Search for the cell housing the specified text and yield its [X, Y] center coordinate. 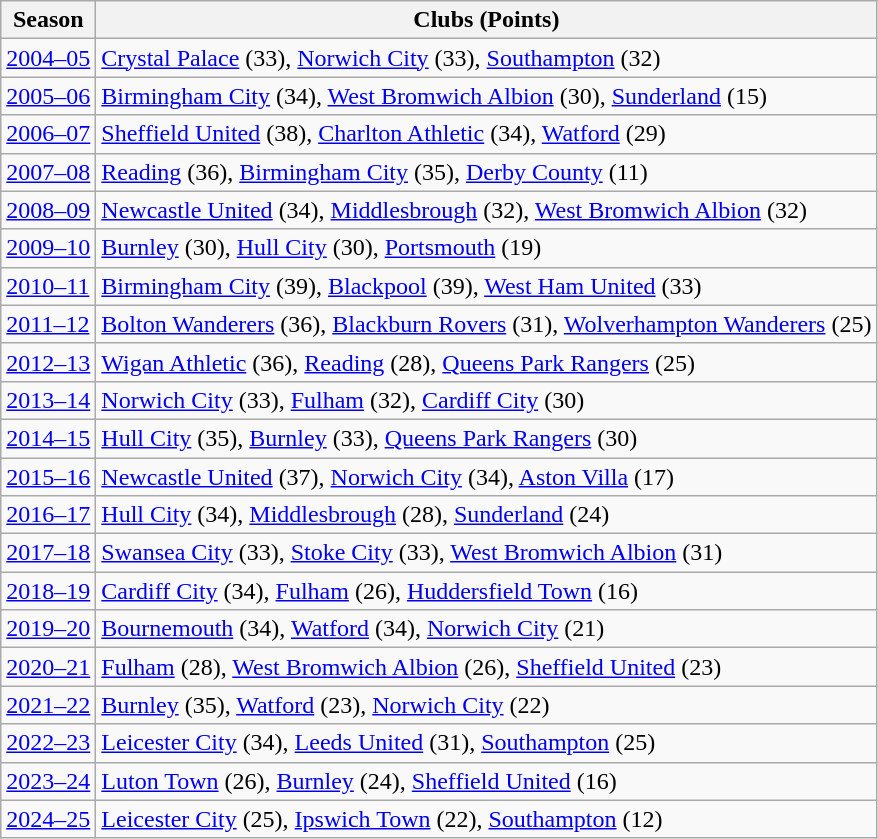
Newcastle United (34), Middlesbrough (32), West Bromwich Albion (32) [486, 210]
2011–12 [48, 324]
2023–24 [48, 781]
Norwich City (33), Fulham (32), Cardiff City (30) [486, 400]
2020–21 [48, 667]
2024–25 [48, 819]
2015–16 [48, 477]
2021–22 [48, 705]
Newcastle United (37), Norwich City (34), Aston Villa (17) [486, 477]
2016–17 [48, 515]
2005–06 [48, 96]
2022–23 [48, 743]
Fulham (28), West Bromwich Albion (26), Sheffield United (23) [486, 667]
Bournemouth (34), Watford (34), Norwich City (21) [486, 629]
Sheffield United (38), Charlton Athletic (34), Watford (29) [486, 134]
Burnley (35), Watford (23), Norwich City (22) [486, 705]
Leicester City (25), Ipswich Town (22), Southampton (12) [486, 819]
Crystal Palace (33), Norwich City (33), Southampton (32) [486, 58]
Hull City (35), Burnley (33), Queens Park Rangers (30) [486, 438]
2012–13 [48, 362]
2018–19 [48, 591]
Clubs (Points) [486, 20]
Cardiff City (34), Fulham (26), Huddersfield Town (16) [486, 591]
Wigan Athletic (36), Reading (28), Queens Park Rangers (25) [486, 362]
2017–18 [48, 553]
Birmingham City (34), West Bromwich Albion (30), Sunderland (15) [486, 96]
Hull City (34), Middlesbrough (28), Sunderland (24) [486, 515]
Luton Town (26), Burnley (24), Sheffield United (16) [486, 781]
2004–05 [48, 58]
2013–14 [48, 400]
Leicester City (34), Leeds United (31), Southampton (25) [486, 743]
2014–15 [48, 438]
Reading (36), Birmingham City (35), Derby County (11) [486, 172]
2009–10 [48, 248]
Swansea City (33), Stoke City (33), West Bromwich Albion (31) [486, 553]
2010–11 [48, 286]
Burnley (30), Hull City (30), Portsmouth (19) [486, 248]
2007–08 [48, 172]
2019–20 [48, 629]
2006–07 [48, 134]
Birmingham City (39), Blackpool (39), West Ham United (33) [486, 286]
2008–09 [48, 210]
Season [48, 20]
Bolton Wanderers (36), Blackburn Rovers (31), Wolverhampton Wanderers (25) [486, 324]
